Provide the (x, y) coordinate of the cell's center where the given text is located.  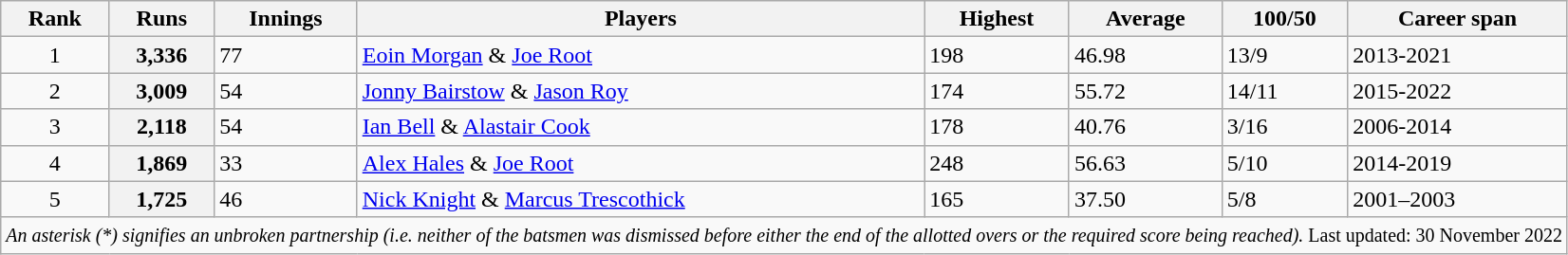
Alex Hales & Joe Root (640, 163)
4 (55, 163)
5/8 (1284, 199)
5 (55, 199)
2014-2019 (1458, 163)
100/50 (1284, 19)
40.76 (1145, 127)
5/10 (1284, 163)
3 (55, 127)
55.72 (1145, 91)
2 (55, 91)
Players (640, 19)
2013-2021 (1458, 55)
248 (997, 163)
Nick Knight & Marcus Trescothick (640, 199)
2015-2022 (1458, 91)
46 (287, 199)
1,869 (161, 163)
14/11 (1284, 91)
Career span (1458, 19)
37.50 (1145, 199)
13/9 (1284, 55)
2006-2014 (1458, 127)
178 (997, 127)
2,118 (161, 127)
2001–2003 (1458, 199)
3,009 (161, 91)
3/16 (1284, 127)
Eoin Morgan & Joe Root (640, 55)
165 (997, 199)
77 (287, 55)
Innings (287, 19)
198 (997, 55)
56.63 (1145, 163)
Ian Bell & Alastair Cook (640, 127)
3,336 (161, 55)
Highest (997, 19)
1,725 (161, 199)
Average (1145, 19)
33 (287, 163)
174 (997, 91)
Rank (55, 19)
46.98 (1145, 55)
1 (55, 55)
Runs (161, 19)
Jonny Bairstow & Jason Roy (640, 91)
